Pinpoint the cell where the given text exists, returning its [X, Y] midpoint coordinate. 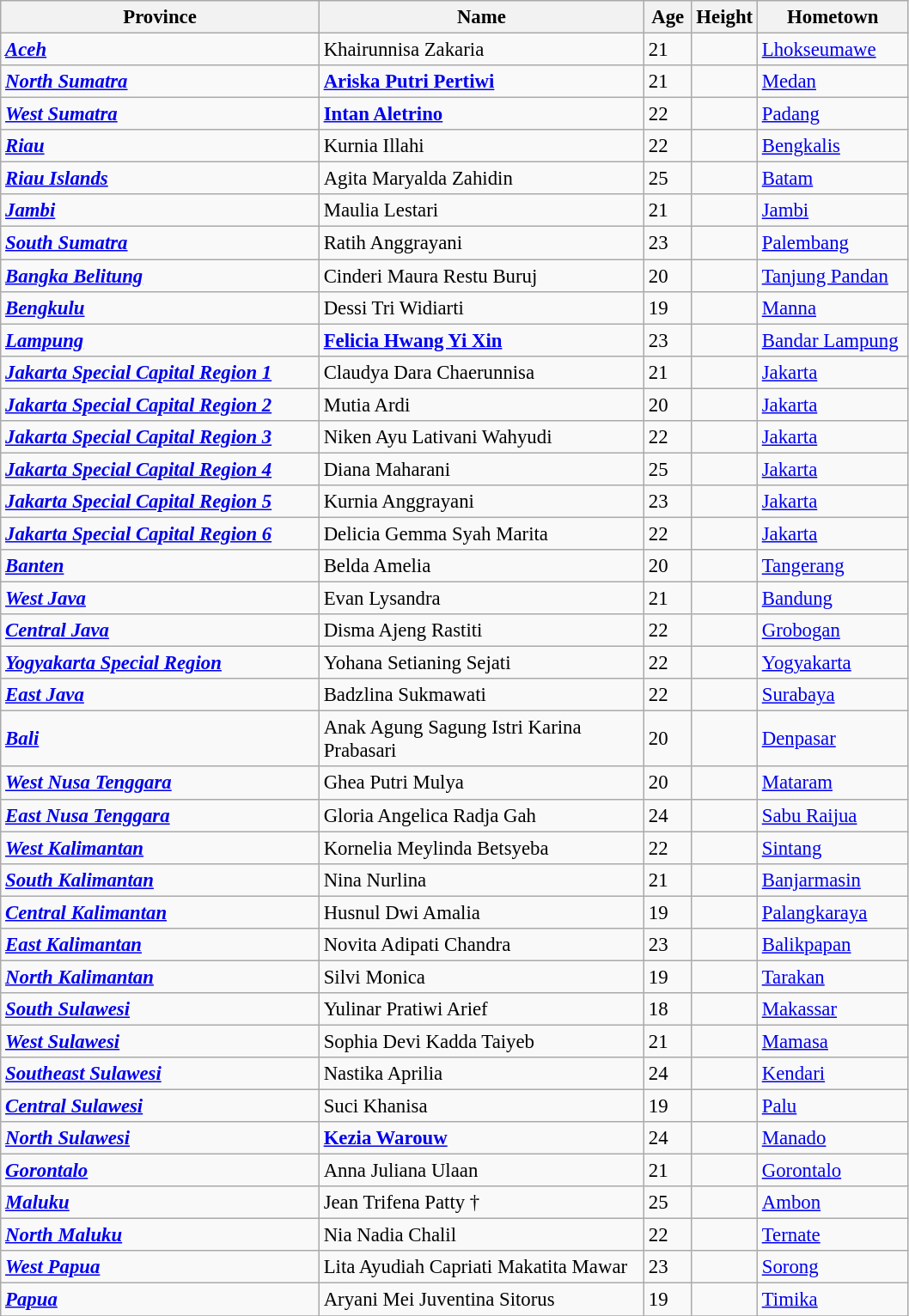
Riau [160, 146]
Denpasar [833, 739]
Novita Adipati Chandra [481, 945]
Central Java [160, 631]
Lita Ayudiah Capriati Makatita Mawar [481, 1267]
Jakarta Special Capital Region 4 [160, 469]
Tanjung Pandan [833, 276]
Bali [160, 739]
Lhokseumawe [833, 50]
Grobogan [833, 631]
Makassar [833, 1009]
Papua [160, 1300]
Kezia Warouw [481, 1138]
Ariska Putri Pertiwi [481, 82]
West Kalimantan [160, 848]
Palu [833, 1106]
West Sulawesi [160, 1041]
Batam [833, 179]
Surabaya [833, 695]
Sorong [833, 1267]
Balikpapan [833, 945]
Yogyakarta Special Region [160, 663]
Kurnia Illahi [481, 146]
Cinderi Maura Restu Buruj [481, 276]
Ternate [833, 1235]
Tarakan [833, 977]
Kurnia Anggrayani [481, 502]
Kornelia Meylinda Betsyeba [481, 848]
North Sumatra [160, 82]
Jakarta Special Capital Region 2 [160, 405]
Riau Islands [160, 179]
Nia Nadia Chalil [481, 1235]
Tangerang [833, 566]
West Papua [160, 1267]
Sabu Raijua [833, 815]
Age [668, 17]
Yulinar Pratiwi Arief [481, 1009]
Province [160, 17]
Badzlina Sukmawati [481, 695]
Name [481, 17]
Aceh [160, 50]
Jakarta Special Capital Region 5 [160, 502]
Khairunnisa Zakaria [481, 50]
Ratih Anggrayani [481, 243]
Delicia Gemma Syah Marita [481, 533]
West Java [160, 599]
Banten [160, 566]
East Java [160, 695]
Manna [833, 308]
Jakarta Special Capital Region 3 [160, 437]
Jean Trifena Patty † [481, 1203]
18 [668, 1009]
Sophia Devi Kadda Taiyeb [481, 1041]
Jakarta Special Capital Region 1 [160, 372]
Bandung [833, 599]
North Kalimantan [160, 977]
Intan Aletrino [481, 114]
South Kalimantan [160, 880]
Mataram [833, 783]
Niken Ayu Lativani Wahyudi [481, 437]
Suci Khanisa [481, 1106]
Ghea Putri Mulya [481, 783]
Diana Maharani [481, 469]
Anna Juliana Ulaan [481, 1171]
Timika [833, 1300]
Maluku [160, 1203]
North Maluku [160, 1235]
East Kalimantan [160, 945]
Central Kalimantan [160, 912]
Bengkulu [160, 308]
East Nusa Tenggara [160, 815]
Agita Maryalda Zahidin [481, 179]
Palangkaraya [833, 912]
West Sumatra [160, 114]
Evan Lysandra [481, 599]
Height [724, 17]
Belda Amelia [481, 566]
West Nusa Tenggara [160, 783]
Yogyakarta [833, 663]
Padang [833, 114]
Southeast Sulawesi [160, 1074]
Manado [833, 1138]
Bengkalis [833, 146]
Mutia Ardi [481, 405]
Hometown [833, 17]
Kendari [833, 1074]
Aryani Mei Juventina Sitorus [481, 1300]
Lampung [160, 340]
Medan [833, 82]
Anak Agung Sagung Istri Karina Prabasari [481, 739]
Maulia Lestari [481, 210]
Ambon [833, 1203]
Jakarta Special Capital Region 6 [160, 533]
Felicia Hwang Yi Xin [481, 340]
Gloria Angelica Radja Gah [481, 815]
Mamasa [833, 1041]
North Sulawesi [160, 1138]
Dessi Tri Widiarti [481, 308]
Yohana Setianing Sejati [481, 663]
Palembang [833, 243]
South Sulawesi [160, 1009]
Nina Nurlina [481, 880]
Nastika Aprilia [481, 1074]
Bangka Belitung [160, 276]
Banjarmasin [833, 880]
Claudya Dara Chaerunnisa [481, 372]
South Sumatra [160, 243]
Bandar Lampung [833, 340]
Silvi Monica [481, 977]
Central Sulawesi [160, 1106]
Sintang [833, 848]
Disma Ajeng Rastiti [481, 631]
Husnul Dwi Amalia [481, 912]
